Search for the cell housing the specified text and yield its [x, y] center coordinate. 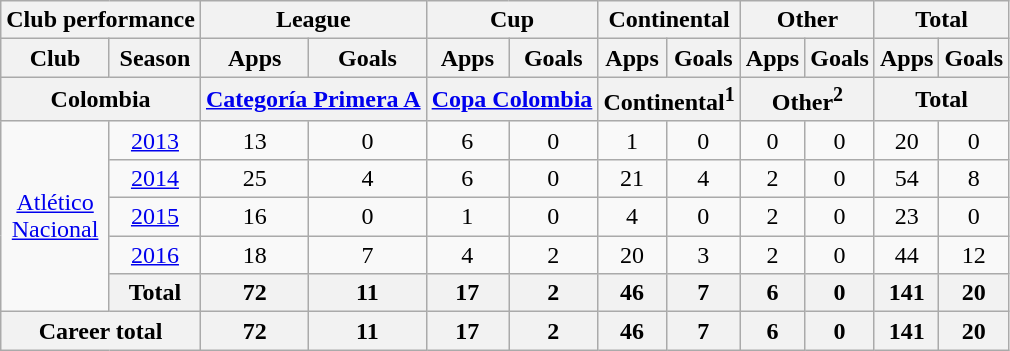
3 [703, 255]
Continental1 [669, 100]
2013 [154, 140]
13 [254, 140]
Continental [669, 20]
Other2 [807, 100]
Copa Colombia [512, 100]
54 [906, 178]
League [313, 20]
21 [632, 178]
Season [154, 58]
Categoría Primera A [313, 100]
AtléticoNacional [56, 216]
Colombia [101, 100]
44 [906, 255]
16 [254, 217]
Club performance [101, 20]
2015 [154, 217]
2016 [154, 255]
Club [56, 58]
2014 [154, 178]
Other [807, 20]
Cup [512, 20]
18 [254, 255]
25 [254, 178]
12 [974, 255]
Career total [101, 331]
23 [906, 217]
8 [974, 178]
